From the cell containing the given text, extract its center point as [x, y] coordinate. 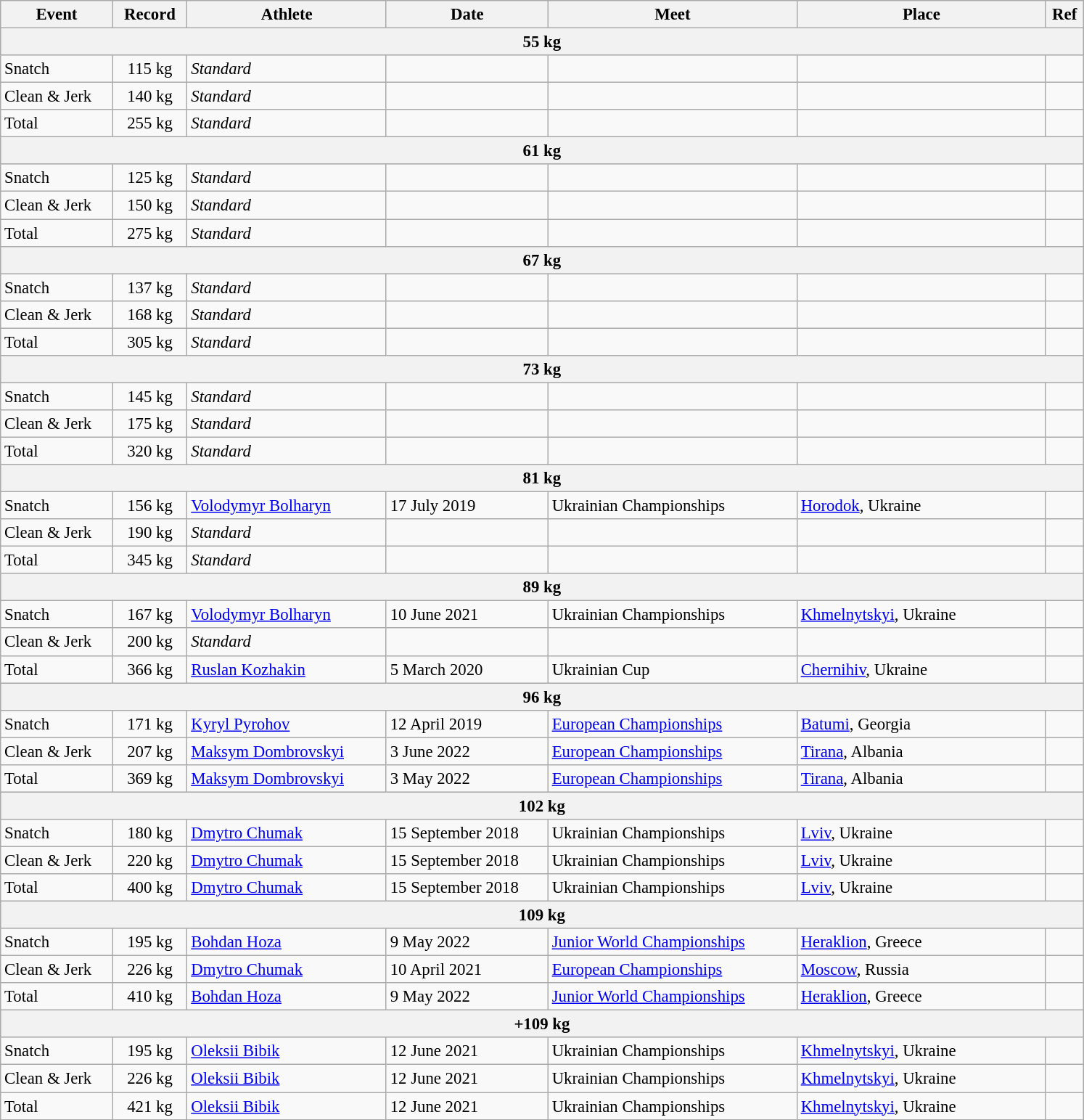
89 kg [542, 587]
Ukrainian Cup [672, 669]
96 kg [542, 697]
Record [149, 15]
3 June 2022 [467, 751]
Batumi, Georgia [921, 724]
140 kg [149, 97]
305 kg [149, 342]
12 April 2019 [467, 724]
145 kg [149, 396]
Date [467, 15]
55 kg [542, 42]
275 kg [149, 233]
125 kg [149, 178]
167 kg [149, 615]
207 kg [149, 751]
156 kg [149, 506]
345 kg [149, 560]
Kyryl Pyrohov [287, 724]
Chernihiv, Ukraine [921, 669]
10 April 2021 [467, 970]
61 kg [542, 151]
Ruslan Kozhakin [287, 669]
421 kg [149, 1106]
Athlete [287, 15]
175 kg [149, 424]
168 kg [149, 314]
369 kg [149, 779]
5 March 2020 [467, 669]
400 kg [149, 888]
109 kg [542, 915]
Event [57, 15]
102 kg [542, 806]
Ref [1064, 15]
410 kg [149, 997]
Meet [672, 15]
190 kg [149, 533]
17 July 2019 [467, 506]
366 kg [149, 669]
10 June 2021 [467, 615]
220 kg [149, 860]
255 kg [149, 123]
73 kg [542, 369]
3 May 2022 [467, 779]
115 kg [149, 69]
+109 kg [542, 1024]
Moscow, Russia [921, 970]
81 kg [542, 478]
200 kg [149, 642]
320 kg [149, 451]
171 kg [149, 724]
180 kg [149, 833]
150 kg [149, 205]
67 kg [542, 260]
137 kg [149, 287]
Place [921, 15]
Horodok, Ukraine [921, 506]
